For the text-containing cell, return its midpoint in (X, Y) coordinate format. 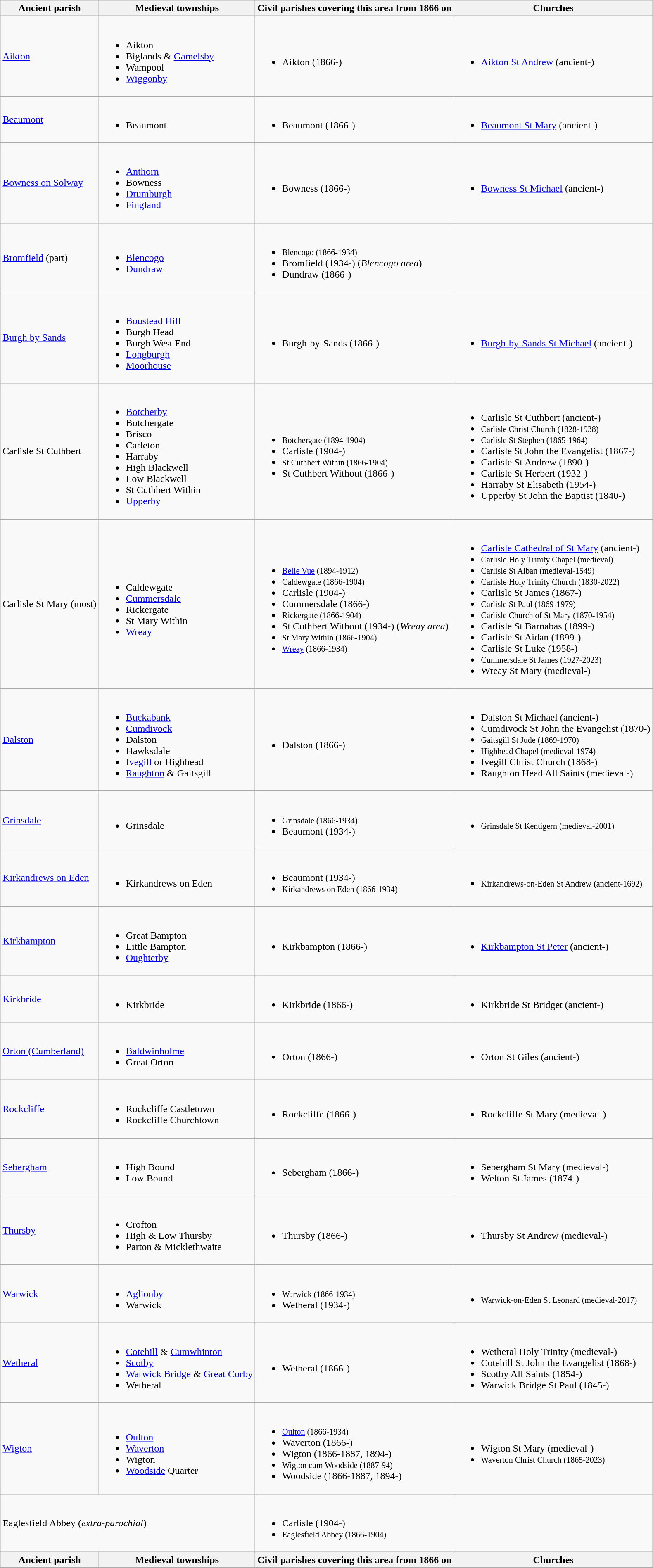
Aikton (50, 56)
Carlisle St Mary (most) (50, 604)
Kirkbampton (1866-) (355, 941)
AglionbyWarwick (177, 1294)
Eaglesfield Abbey (extra-parochial) (128, 1523)
Bowness St Michael (ancient-) (553, 183)
Carlisle St Cuthbert (50, 451)
Kirkbampton St Peter (ancient-) (553, 941)
Wetheral Holy Trinity (medieval-)Cotehill St John the Evangelist (1868-)Scotby All Saints (1854-)Warwick Bridge St Paul (1845-) (553, 1363)
CroftonHigh & Low ThursbyParton & Micklethwaite (177, 1231)
AnthornBownessDrumburghFingland (177, 183)
Orton St Giles (ancient-) (553, 1051)
Grinsdale St Kentigern (medieval-2001) (553, 820)
OultonWavertonWigtonWoodside Quarter (177, 1449)
Dalston (1866-) (355, 740)
Burgh-by-Sands St Michael (ancient-) (553, 338)
Wigton (50, 1449)
High BoundLow Bound (177, 1167)
BuckabankCumdivockDalstonHawksdaleIvegill or HighheadRaughton & Gaitsgill (177, 740)
Burgh by Sands (50, 338)
Wetheral (1866-) (355, 1363)
Bowness (1866-) (355, 183)
BlencogoDundraw (177, 258)
Warwick (50, 1294)
BotcherbyBotchergateBriscoCarletonHarrabyHigh BlackwellLow BlackwellSt Cuthbert WithinUpperby (177, 451)
Bowness on Solway (50, 183)
Sebergham (1866-) (355, 1167)
Oulton (1866-1934)Waverton (1866-)Wigton (1866-1887, 1894-)Wigton cum Woodside (1887-94)Woodside (1866-1887, 1894-) (355, 1449)
Kirkbride St Bridget (ancient-) (553, 999)
Cotehill & CumwhintonScotbyWarwick Bridge & Great CorbyWetheral (177, 1363)
Kirkbampton (50, 941)
Dalston (50, 740)
Warwick-on-Eden St Leonard (medieval-2017) (553, 1294)
Kirkandrews-on-Eden St Andrew (ancient-1692) (553, 878)
AiktonBiglands & GamelsbyWampoolWiggonby (177, 56)
Wetheral (50, 1363)
Blencogo (1866-1934)Bromfield (1934-) (Blencogo area)Dundraw (1866-) (355, 258)
Beaumont (1866-) (355, 120)
BaldwinholmeGreat Orton (177, 1051)
Thursby St Andrew (medieval-) (553, 1231)
Carlisle (1904-)Eaglesfield Abbey (1866-1904) (355, 1523)
Orton (Cumberland) (50, 1051)
Warwick (1866-1934)Wetheral (1934-) (355, 1294)
Bromfield (part) (50, 258)
CaldewgateCummersdaleRickergateSt Mary WithinWreay (177, 604)
Rockcliffe (1866-) (355, 1109)
Rockcliffe (50, 1109)
Sebergham (50, 1167)
Sebergham St Mary (medieval-)Welton St James (1874-) (553, 1167)
Aikton St Andrew (ancient-) (553, 56)
Great BamptonLittle BamptonOughterby (177, 941)
Thursby (50, 1231)
Botchergate (1894-1904)Carlisle (1904-)St Cuthbert Within (1866-1904)St Cuthbert Without (1866-) (355, 451)
Thursby (1866-) (355, 1231)
Beaumont (1934-)Kirkandrews on Eden (1866-1934) (355, 878)
Grinsdale (1866-1934)Beaumont (1934-) (355, 820)
Wigton St Mary (medieval-)Waverton Christ Church (1865-2023) (553, 1449)
Rockcliffe St Mary (medieval-) (553, 1109)
Rockcliffe CastletownRockcliffe Churchtown (177, 1109)
Boustead HillBurgh HeadBurgh West EndLongburghMoorhouse (177, 338)
Aikton (1866-) (355, 56)
Kirkbride (1866-) (355, 999)
Burgh-by-Sands (1866-) (355, 338)
Orton (1866-) (355, 1051)
Beaumont St Mary (ancient-) (553, 120)
